Determine the [X, Y] coordinate at the center of the cell enclosing the given text.  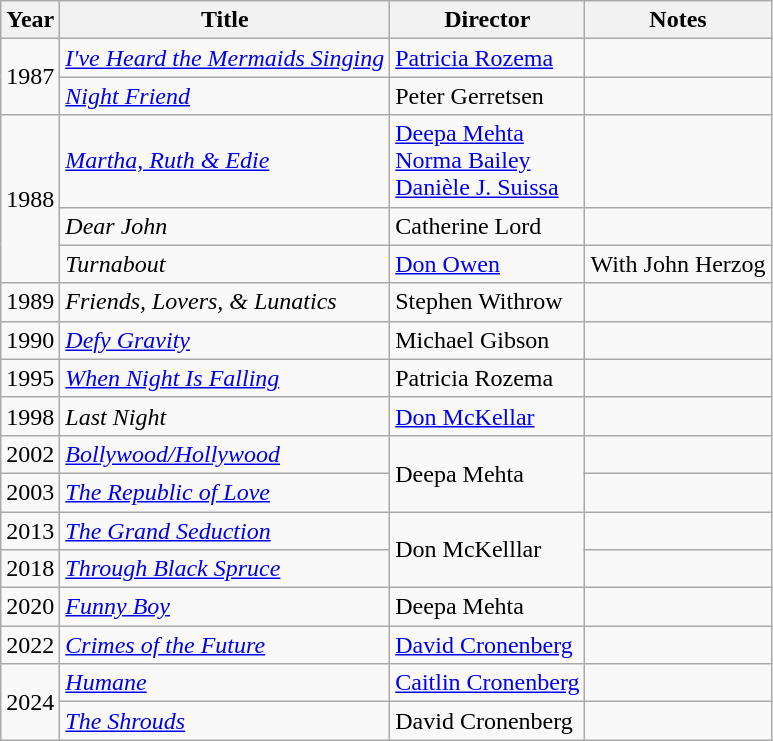
Night Friend [225, 96]
Peter Gerretsen [488, 96]
1990 [30, 340]
Year [30, 20]
Crimes of the Future [225, 645]
2022 [30, 645]
Deepa MehtaNorma BaileyDanièle J. Suissa [488, 161]
Don McKelllar [488, 550]
The Shrouds [225, 721]
The Grand Seduction [225, 531]
Martha, Ruth & Edie [225, 161]
Defy Gravity [225, 340]
Humane [225, 683]
Bollywood/Hollywood [225, 454]
Funny Boy [225, 607]
Through Black Spruce [225, 569]
2003 [30, 492]
2024 [30, 702]
Stephen Withrow [488, 302]
Don McKellar [488, 416]
Turnabout [225, 264]
The Republic of Love [225, 492]
1988 [30, 199]
Don Owen [488, 264]
Last Night [225, 416]
2020 [30, 607]
With John Herzog [678, 264]
2002 [30, 454]
2018 [30, 569]
Friends, Lovers, & Lunatics [225, 302]
Title [225, 20]
When Night Is Falling [225, 378]
1987 [30, 77]
2013 [30, 531]
Catherine Lord [488, 226]
Caitlin Cronenberg [488, 683]
1995 [30, 378]
Director [488, 20]
Notes [678, 20]
I've Heard the Mermaids Singing [225, 58]
1998 [30, 416]
1989 [30, 302]
Michael Gibson [488, 340]
Dear John [225, 226]
